For the text-containing cell, return its midpoint in (x, y) coordinate format. 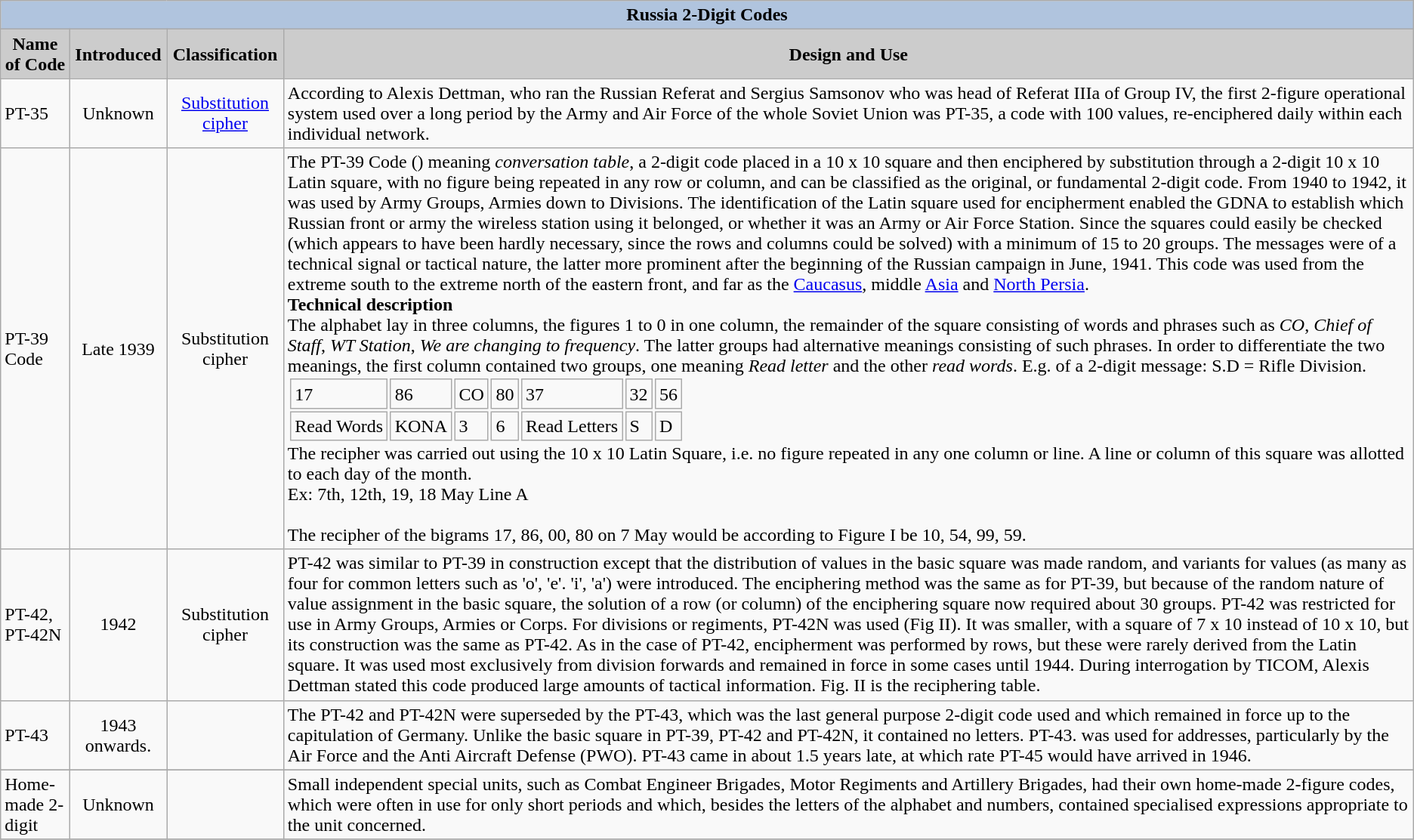
PT-42, PT-42N (36, 625)
PT-39 Code (36, 349)
80 (505, 394)
Read Words (339, 426)
PT-43 (36, 735)
Classification (225, 54)
Read Letters (573, 426)
Home-made 2-digit (36, 804)
56 (669, 394)
17 (339, 394)
6 (505, 426)
32 (639, 394)
KONA (421, 426)
86 (421, 394)
D (669, 426)
PT-35 (36, 113)
3 (471, 426)
Late 1939 (118, 349)
S (639, 426)
1943 onwards. (118, 735)
1942 (118, 625)
Name of Code (36, 54)
Design and Use (848, 54)
37 (573, 394)
CO (471, 394)
Introduced (118, 54)
Russia 2-Digit Codes (707, 15)
